For the text-containing cell, return its midpoint in (X, Y) coordinate format. 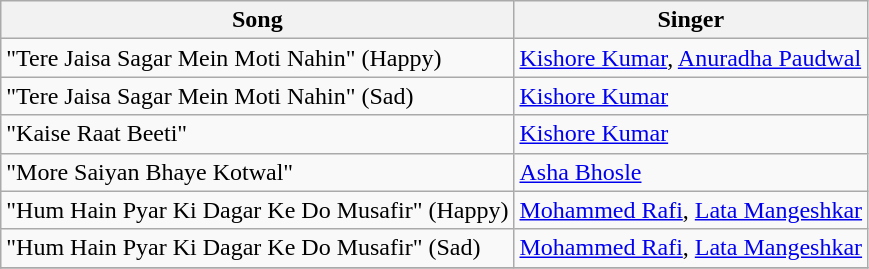
"Hum Hain Pyar Ki Dagar Ke Do Musafir" (Sad) (258, 248)
"More Saiyan Bhaye Kotwal" (258, 172)
Song (258, 20)
Singer (691, 20)
"Tere Jaisa Sagar Mein Moti Nahin" (Sad) (258, 96)
"Hum Hain Pyar Ki Dagar Ke Do Musafir" (Happy) (258, 210)
"Tere Jaisa Sagar Mein Moti Nahin" (Happy) (258, 58)
"Kaise Raat Beeti" (258, 134)
Kishore Kumar, Anuradha Paudwal (691, 58)
Asha Bhosle (691, 172)
